Detect which cell encompasses the target text, then output its (X, Y) center coordinate. 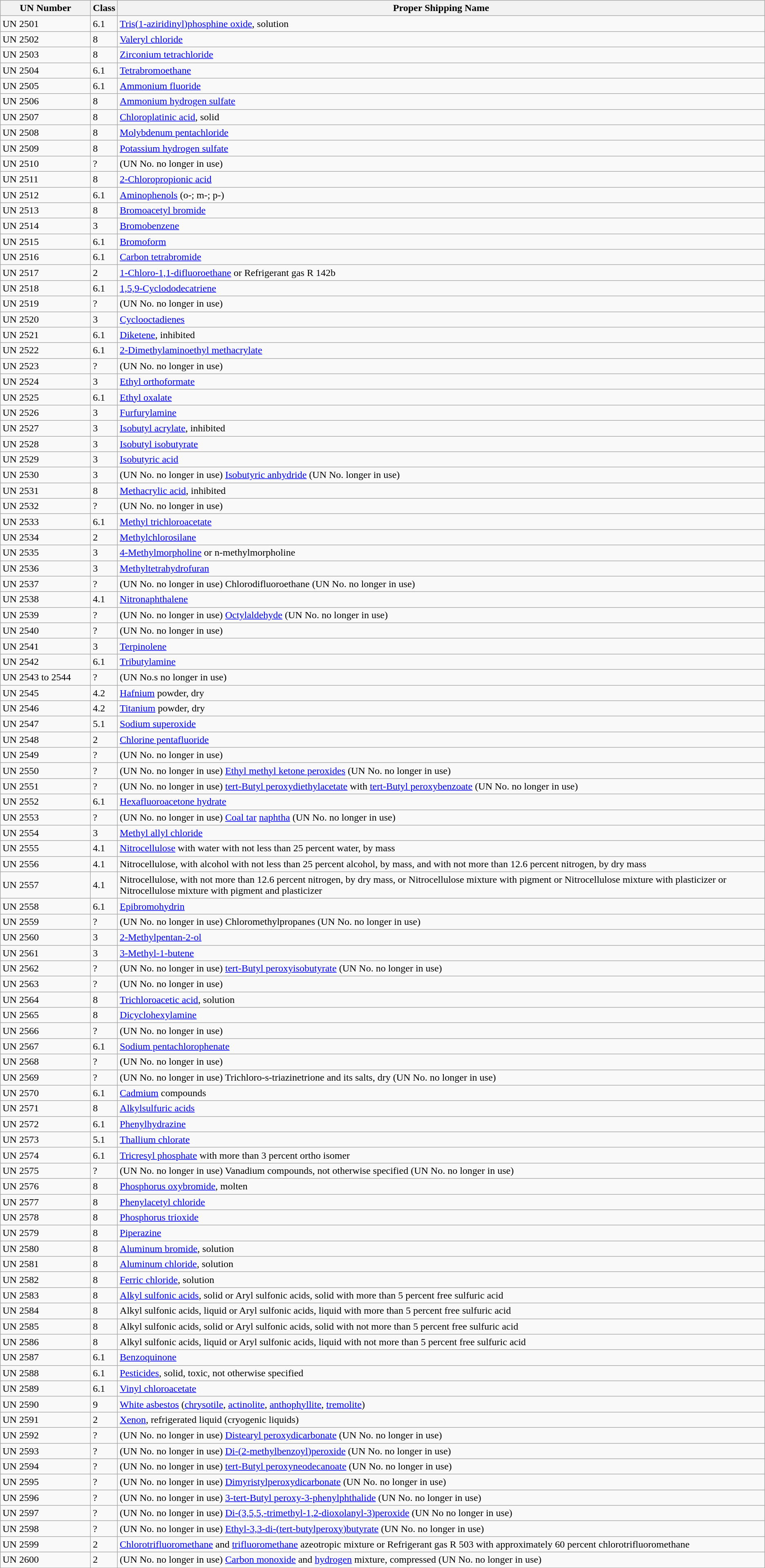
UN 2553 (46, 817)
Isobutyl acrylate, inhibited (441, 428)
UN 2519 (46, 304)
(UN No. no longer in use) 3-tert-Butyl peroxy-3-phenylphthalide (UN No. no longer in use) (441, 1498)
UN 2536 (46, 568)
2-Methylpentan-2-ol (441, 937)
Isobutyric acid (441, 460)
(UN No. no longer in use) tert-Butyl peroxyisobutyrate (UN No. no longer in use) (441, 969)
Alkyl sulfonic acids, solid or Aryl sulfonic acids, solid with not more than 5 percent free sulfuric acid (441, 1326)
UN 2582 (46, 1280)
UN 2524 (46, 381)
UN 2503 (46, 55)
Molybdenum pentachloride (441, 132)
Alkyl sulfonic acids, liquid or Aryl sulfonic acids, liquid with more than 5 percent free sulfuric acid (441, 1311)
Furfurylamine (441, 413)
Piperazine (441, 1233)
UN 2591 (46, 1420)
UN 2596 (46, 1498)
UN 2542 (46, 662)
UN 2543 to 2544 (46, 677)
9 (104, 1404)
(UN No. no longer in use) Ethyl-3,3-di-(tert-butylperoxy)butyrate (UN No. no longer in use) (441, 1529)
UN 2565 (46, 1015)
UN 2567 (46, 1046)
Aluminum chloride, solution (441, 1264)
UN 2523 (46, 366)
UN 2557 (46, 885)
(UN No. no longer in use) Di-(3,5,5,-trimethyl-1,2-dioxolanyl-3)peroxide (UN No no longer in use) (441, 1513)
1,5,9-Cyclododecatriene (441, 288)
Alkyl sulfonic acids, liquid or Aryl sulfonic acids, liquid with not more than 5 percent free sulfuric acid (441, 1342)
UN 2556 (46, 864)
(UN No. no longer in use) Chlorodifluoroethane (UN No. no longer in use) (441, 584)
UN 2563 (46, 984)
UN 2559 (46, 922)
UN 2535 (46, 553)
UN 2548 (46, 740)
UN 2530 (46, 475)
UN 2504 (46, 70)
UN 2539 (46, 615)
Phosphorus trioxide (441, 1218)
Potassium hydrogen sulfate (441, 148)
(UN No. no longer in use) Ethyl methyl ketone peroxides (UN No. no longer in use) (441, 771)
(UN No. no longer in use) tert-Butyl peroxydiethylacetate with tert-Butyl peroxybenzoate (UN No. no longer in use) (441, 786)
UN 2576 (46, 1186)
UN 2564 (46, 1000)
UN 2572 (46, 1124)
Epibromohydrin (441, 906)
Phenylacetyl chloride (441, 1202)
UN 2545 (46, 693)
UN 2520 (46, 319)
UN 2569 (46, 1077)
(UN No. no longer in use) Coal tar naphtha (UN No. no longer in use) (441, 817)
UN 2501 (46, 24)
UN 2593 (46, 1451)
UN 2570 (46, 1093)
UN 2507 (46, 117)
Dicyclohexylamine (441, 1015)
UN 2562 (46, 969)
Ferric chloride, solution (441, 1280)
UN 2574 (46, 1155)
(UN No. no longer in use) Isobutyric anhydride (UN No. longer in use) (441, 475)
Methylchlorosilane (441, 537)
UN 2600 (46, 1560)
Sodium pentachlorophenate (441, 1046)
(UN No. no longer in use) Trichloro-s-triazinetrione and its salts, dry (UN No. no longer in use) (441, 1077)
Methyltetrahydrofuran (441, 568)
UN 2575 (46, 1171)
UN 2533 (46, 522)
UN 2516 (46, 257)
UN 2502 (46, 39)
Xenon, refrigerated liquid (cryogenic liquids) (441, 1420)
Bromobenzene (441, 226)
UN Number (46, 8)
UN 2587 (46, 1357)
Cyclooctadienes (441, 319)
2-Dimethylaminoethyl methacrylate (441, 350)
UN 2534 (46, 537)
(UN No. no longer in use) Dimyristylperoxydicarbonate (UN No. no longer in use) (441, 1482)
(UN No. no longer in use) Vanadium compounds, not otherwise specified (UN No. no longer in use) (441, 1171)
Ethyl orthoformate (441, 381)
UN 2581 (46, 1264)
(UN No. no longer in use) Chloromethylpropanes (UN No. no longer in use) (441, 922)
UN 2518 (46, 288)
Alkyl sulfonic acids, solid or Aryl sulfonic acids, solid with more than 5 percent free sulfuric acid (441, 1295)
UN 2509 (46, 148)
UN 2558 (46, 906)
UN 2580 (46, 1249)
(UN No. no longer in use) Carbon monoxide and hydrogen mixture, compressed (UN No. no longer in use) (441, 1560)
UN 2532 (46, 506)
Trichloroacetic acid, solution (441, 1000)
UN 2589 (46, 1389)
Phosphorus oxybromide, molten (441, 1186)
Proper Shipping Name (441, 8)
(UN No.s no longer in use) (441, 677)
Aminophenols (o-; m-; p-) (441, 195)
UN 2540 (46, 630)
UN 2594 (46, 1467)
4-Methylmorpholine or n-methylmorpholine (441, 553)
2-Chloropropionic acid (441, 179)
Titanium powder, dry (441, 709)
3-Methyl-1-butene (441, 953)
UN 2568 (46, 1062)
UN 2588 (46, 1373)
UN 2583 (46, 1295)
UN 2528 (46, 444)
Benzoquinone (441, 1357)
Tricresyl phosphate with more than 3 percent ortho isomer (441, 1155)
Carbon tetrabromide (441, 257)
UN 2550 (46, 771)
Nitrocellulose, with alcohol with not less than 25 percent alcohol, by mass, and with not more than 12.6 percent nitrogen, by dry mass (441, 864)
Chlorotrifluoromethane and trifluoromethane azeotropic mixture or Refrigerant gas R 503 with approximately 60 percent chlorotrifluoromethane (441, 1544)
Tetrabromoethane (441, 70)
UN 2547 (46, 724)
UN 2584 (46, 1311)
Ammonium hydrogen sulfate (441, 101)
UN 2511 (46, 179)
UN 2549 (46, 755)
UN 2555 (46, 848)
Isobutyl isobutyrate (441, 444)
1-Chloro-1,1-difluoroethane or Refrigerant gas R 142b (441, 273)
UN 2531 (46, 491)
UN 2566 (46, 1031)
(UN No. no longer in use) Distearyl peroxydicarbonate (UN No. no longer in use) (441, 1435)
UN 2585 (46, 1326)
UN 2527 (46, 428)
Class (104, 8)
UN 2541 (46, 646)
Pesticides, solid, toxic, not otherwise specified (441, 1373)
Methyl allyl chloride (441, 833)
UN 2537 (46, 584)
UN 2506 (46, 101)
Bromoform (441, 242)
Nitronaphthalene (441, 599)
UN 2513 (46, 211)
Tributylamine (441, 662)
UN 2579 (46, 1233)
Cadmium compounds (441, 1093)
UN 2586 (46, 1342)
UN 2514 (46, 226)
Tris(1-aziridinyl)phosphine oxide, solution (441, 24)
UN 2577 (46, 1202)
Chlorine pentafluoride (441, 740)
UN 2522 (46, 350)
UN 2529 (46, 460)
Hexafluoroacetone hydrate (441, 802)
(UN No. no longer in use) Octylaldehyde (UN No. no longer in use) (441, 615)
UN 2560 (46, 937)
UN 2525 (46, 397)
White asbestos (chrysotile, actinolite, anthophyllite, tremolite) (441, 1404)
Thallium chlorate (441, 1140)
Ammonium fluoride (441, 86)
Methacrylic acid, inhibited (441, 491)
Phenylhydrazine (441, 1124)
Ethyl oxalate (441, 397)
UN 2508 (46, 132)
Terpinolene (441, 646)
Hafnium powder, dry (441, 693)
UN 2521 (46, 335)
UN 2573 (46, 1140)
(UN No. no longer in use) tert-Butyl peroxyneodecanoate (UN No. no longer in use) (441, 1467)
UN 2578 (46, 1218)
Alkylsulfuric acids (441, 1108)
Bromoacetyl bromide (441, 211)
UN 2538 (46, 599)
UN 2598 (46, 1529)
Aluminum bromide, solution (441, 1249)
Valeryl chloride (441, 39)
Vinyl chloroacetate (441, 1389)
UN 2510 (46, 164)
Methyl trichloroacetate (441, 522)
UN 2505 (46, 86)
Chloroplatinic acid, solid (441, 117)
UN 2551 (46, 786)
UN 2590 (46, 1404)
UN 2526 (46, 413)
UN 2515 (46, 242)
UN 2552 (46, 802)
UN 2571 (46, 1108)
Diketene, inhibited (441, 335)
(UN No. no longer in use) Di-(2-methylbenzoyl)peroxide (UN No. no longer in use) (441, 1451)
UN 2554 (46, 833)
UN 2599 (46, 1544)
UN 2546 (46, 709)
UN 2597 (46, 1513)
UN 2595 (46, 1482)
Nitrocellulose with water with not less than 25 percent water, by mass (441, 848)
UN 2512 (46, 195)
Zirconium tetrachloride (441, 55)
UN 2561 (46, 953)
UN 2592 (46, 1435)
UN 2517 (46, 273)
Sodium superoxide (441, 724)
